Pinpoint the cell where the given text exists, returning its [x, y] midpoint coordinate. 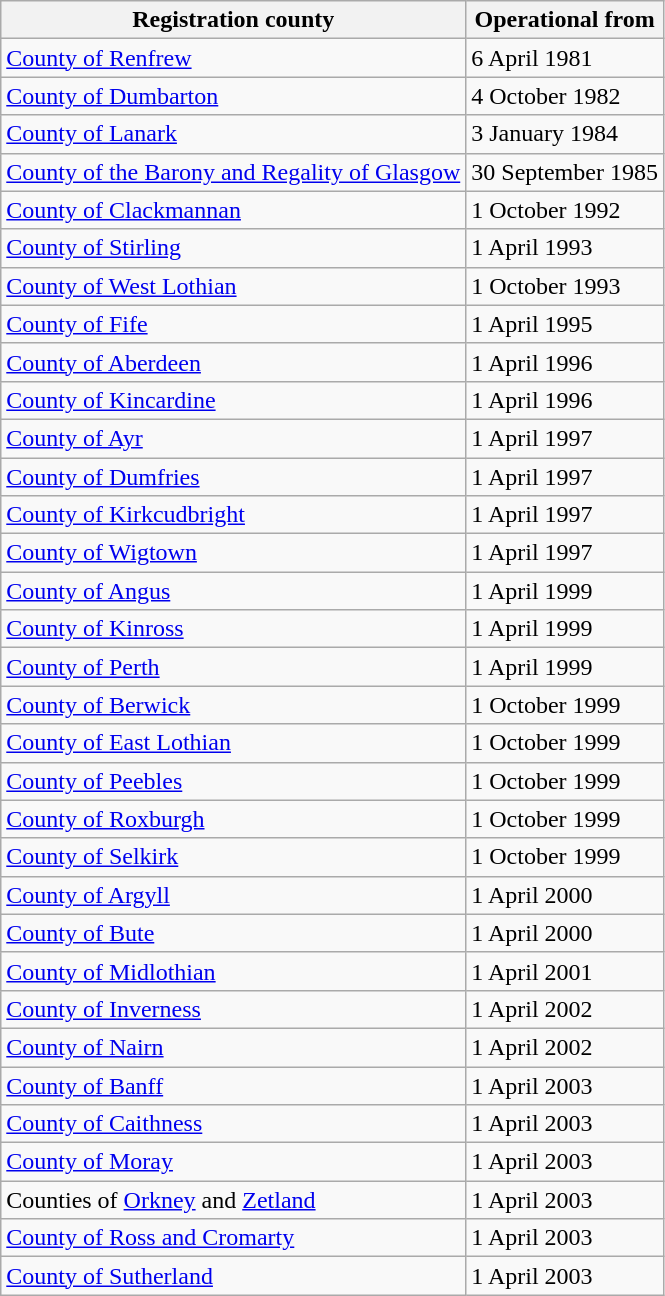
1 October 1993 [565, 286]
County of Wigtown [234, 553]
County of Midlothian [234, 971]
Counties of Orkney and Zetland [234, 1200]
County of West Lothian [234, 286]
County of Moray [234, 1162]
Registration county [234, 20]
County of Sutherland [234, 1276]
County of Berwick [234, 705]
1 April 1995 [565, 324]
County of Angus [234, 591]
3 January 1984 [565, 134]
County of Caithness [234, 1124]
County of Peebles [234, 781]
County of Dumbarton [234, 96]
County of Nairn [234, 1047]
County of Perth [234, 667]
County of Renfrew [234, 58]
County of Banff [234, 1085]
County of Kincardine [234, 400]
County of Fife [234, 324]
County of Argyll [234, 895]
County of the Barony and Regality of Glasgow [234, 172]
6 April 1981 [565, 58]
County of Kirkcudbright [234, 515]
County of Kinross [234, 629]
30 September 1985 [565, 172]
County of Dumfries [234, 477]
County of Ayr [234, 438]
County of Selkirk [234, 857]
County of Aberdeen [234, 362]
1 October 1992 [565, 210]
County of Clackmannan [234, 210]
County of Stirling [234, 248]
County of East Lothian [234, 743]
1 April 2001 [565, 971]
County of Ross and Cromarty [234, 1238]
4 October 1982 [565, 96]
County of Roxburgh [234, 819]
Operational from [565, 20]
County of Bute [234, 933]
1 April 1993 [565, 248]
County of Inverness [234, 1009]
County of Lanark [234, 134]
